Return (x, y) of the center of cell containing provided text 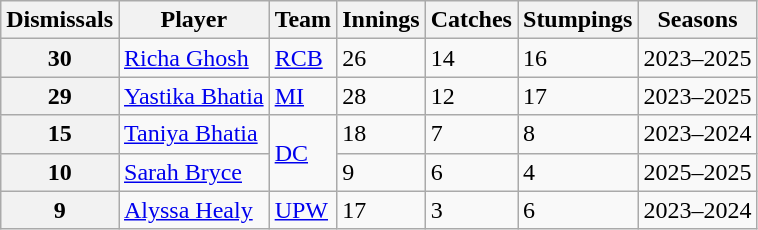
4 (578, 172)
30 (60, 58)
15 (60, 134)
Yastika Bhatia (194, 96)
2025–2025 (698, 172)
8 (578, 134)
Richa Ghosh (194, 58)
Seasons (698, 20)
29 (60, 96)
Stumpings (578, 20)
Taniya Bhatia (194, 134)
Sarah Bryce (194, 172)
Team (303, 20)
3 (471, 210)
26 (381, 58)
Innings (381, 20)
Dismissals (60, 20)
Catches (471, 20)
RCB (303, 58)
28 (381, 96)
16 (578, 58)
14 (471, 58)
Player (194, 20)
18 (381, 134)
UPW (303, 210)
Alyssa Healy (194, 210)
7 (471, 134)
DC (303, 153)
12 (471, 96)
MI (303, 96)
10 (60, 172)
